Detect which cell encompasses the target text, then output its (X, Y) center coordinate. 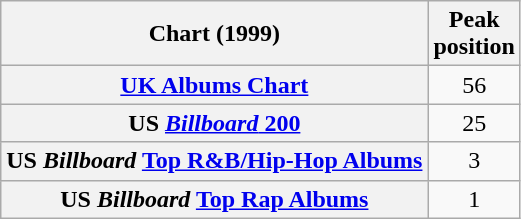
Peak position (474, 34)
US Billboard Top Rap Albums (214, 199)
US Billboard Top R&B/Hip-Hop Albums (214, 161)
Chart (1999) (214, 34)
US Billboard 200 (214, 123)
3 (474, 161)
UK Albums Chart (214, 85)
56 (474, 85)
1 (474, 199)
25 (474, 123)
